From the cell containing the given text, extract its center point as [x, y] coordinate. 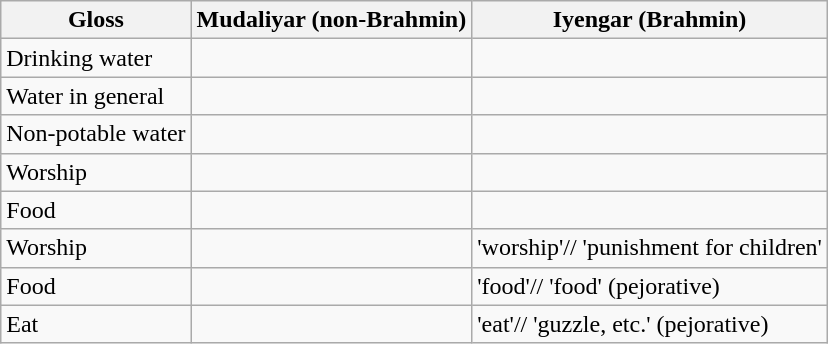
Gloss [96, 20]
Drinking water [96, 58]
Iyengar (Brahmin) [650, 20]
Water in general [96, 96]
'eat'// 'guzzle, etc.' (pejorative) [650, 324]
'worship'// 'punishment for children' [650, 248]
'food'// 'food' (pejorative) [650, 286]
Eat [96, 324]
Mudaliyar (non-Brahmin) [332, 20]
Non-potable water [96, 134]
